Identify which cell holds the provided text, then report its (X, Y) central coordinate. 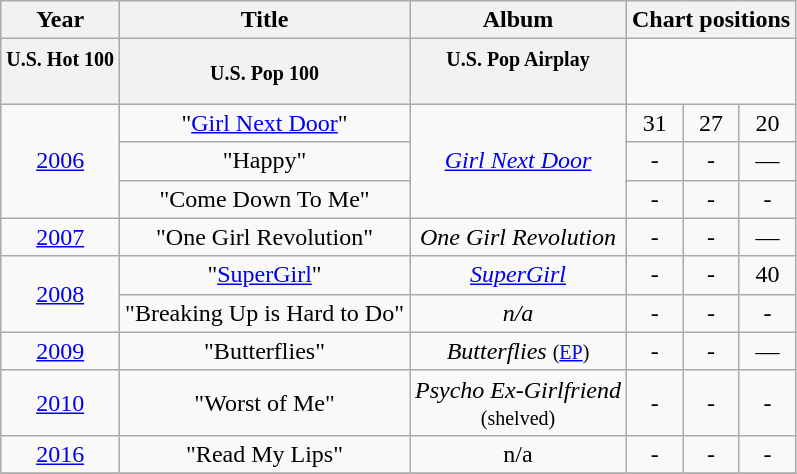
"Come Down To Me" (265, 199)
U.S. Pop 100 (265, 72)
U.S. Hot 100 (60, 72)
"Breaking Up is Hard to Do" (265, 313)
2016 (60, 454)
2006 (60, 161)
40 (767, 275)
2009 (60, 351)
Year (60, 20)
SuperGirl (518, 275)
"Happy" (265, 161)
Album (518, 20)
2010 (60, 402)
Butterflies (EP) (518, 351)
"SuperGirl" (265, 275)
Title (265, 20)
"Read My Lips" (265, 454)
"Butterflies" (265, 351)
"One Girl Revolution" (265, 237)
One Girl Revolution (518, 237)
2008 (60, 294)
"Worst of Me" (265, 402)
"Girl Next Door" (265, 123)
2007 (60, 237)
Psycho Ex-Girlfriend(shelved) (518, 402)
20 (767, 123)
27 (711, 123)
U.S. Pop Airplay (518, 72)
Chart positions (712, 20)
31 (655, 123)
Girl Next Door (518, 161)
